Search for the cell housing the specified text and yield its (X, Y) center coordinate. 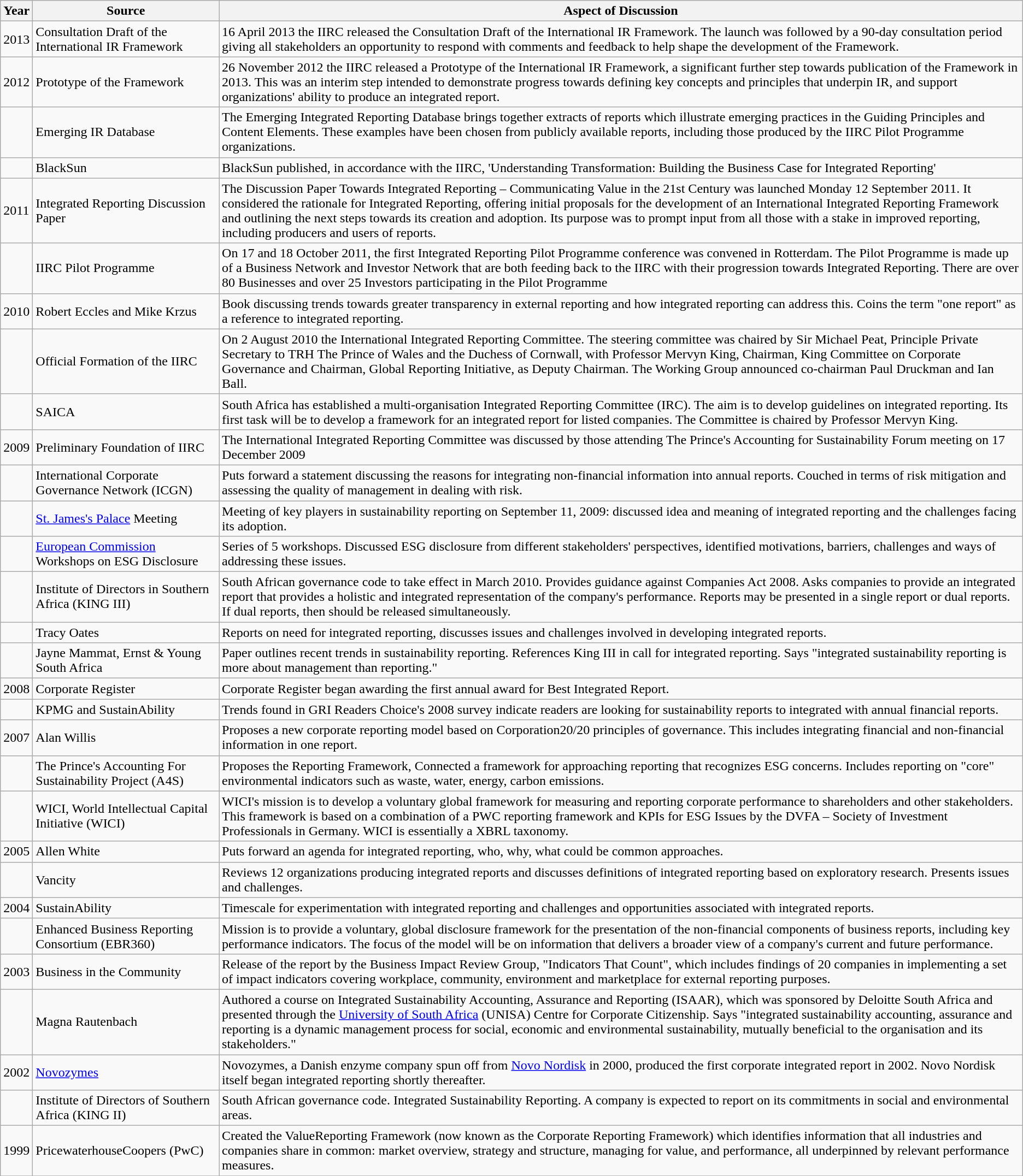
IIRC Pilot Programme (126, 268)
BlackSun published, in accordance with the IIRC, 'Understanding Transformation: Building the Business Case for Integrated Reporting' (621, 168)
2007 (16, 737)
2011 (16, 211)
Reports on need for integrated reporting, discusses issues and challenges involved in developing integrated reports. (621, 633)
Enhanced Business Reporting Consortium (EBR360) (126, 936)
International Corporate Governance Network (ICGN) (126, 483)
Year (16, 11)
Alan Willis (126, 737)
2008 (16, 689)
Novozymes (126, 1072)
Institute of Directors in Southern Africa (KING III) (126, 597)
PricewaterhouseCoopers (PwC) (126, 1151)
European Commission Workshops on ESG Disclosure (126, 554)
2010 (16, 311)
WICI, World Intellectual Capital Initiative (WICI) (126, 816)
2003 (16, 971)
Vancity (126, 879)
SAICA (126, 412)
Corporate Register began awarding the first annual award for Best Integrated Report. (621, 689)
2013 (16, 39)
Preliminary Foundation of IIRC (126, 447)
2004 (16, 908)
Prototype of the Framework (126, 82)
BlackSun (126, 168)
Official Formation of the IIRC (126, 362)
2005 (16, 852)
Trends found in GRI Readers Choice's 2008 survey indicate readers are looking for sustainability reports to integrated with annual financial reports. (621, 710)
Tracy Oates (126, 633)
Source (126, 11)
2002 (16, 1072)
Puts forward an agenda for integrated reporting, who, why, what could be common approaches. (621, 852)
2012 (16, 82)
Jayne Mammat, Ernst & Young South Africa (126, 661)
Timescale for experimentation with integrated reporting and challenges and opportunities associated with integrated reports. (621, 908)
Robert Eccles and Mike Krzus (126, 311)
SustainAbility (126, 908)
Aspect of Discussion (621, 11)
KPMG and SustainAbility (126, 710)
Magna Rautenbach (126, 1021)
1999 (16, 1151)
Business in the Community (126, 971)
The Prince's Accounting For Sustainability Project (A4S) (126, 773)
Allen White (126, 852)
Corporate Register (126, 689)
Consultation Draft of the International IR Framework (126, 39)
Integrated Reporting Discussion Paper (126, 211)
St. James's Palace Meeting (126, 518)
Institute of Directors of Southern Africa (KING II) (126, 1108)
2009 (16, 447)
Emerging IR Database (126, 132)
